Locate the cell with the specified text and output its (x, y) center coordinate. 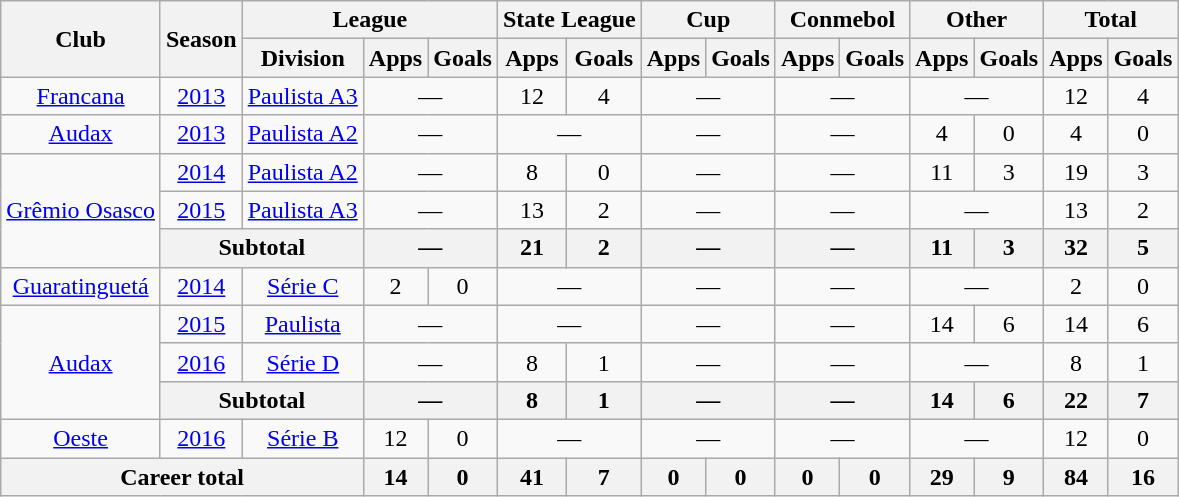
29 (942, 477)
State League (569, 20)
Total (1111, 20)
Paulista (302, 324)
Division (302, 58)
Conmebol (842, 20)
16 (1143, 477)
32 (1076, 248)
22 (1076, 400)
Season (201, 39)
Série D (302, 362)
Série B (302, 438)
21 (532, 248)
League (370, 20)
Série C (302, 286)
Oeste (81, 438)
Guaratinguetá (81, 286)
19 (1076, 172)
5 (1143, 248)
9 (1009, 477)
Francana (81, 96)
41 (532, 477)
Career total (182, 477)
Cup (708, 20)
Grêmio Osasco (81, 210)
84 (1076, 477)
Other (977, 20)
Club (81, 39)
